Determine the (x, y) coordinate at the center of the cell enclosing the given text.  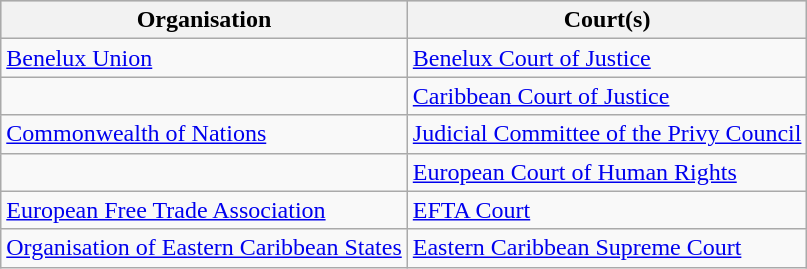
EFTA Court (607, 210)
Benelux Court of Justice (607, 58)
Court(s) (607, 20)
European Free Trade Association (204, 210)
Organisation of Eastern Caribbean States (204, 248)
Benelux Union (204, 58)
Caribbean Court of Justice (607, 96)
Organisation (204, 20)
Eastern Caribbean Supreme Court (607, 248)
European Court of Human Rights (607, 172)
Commonwealth of Nations (204, 134)
Judicial Committee of the Privy Council (607, 134)
